For the text-containing cell, return its midpoint in (X, Y) coordinate format. 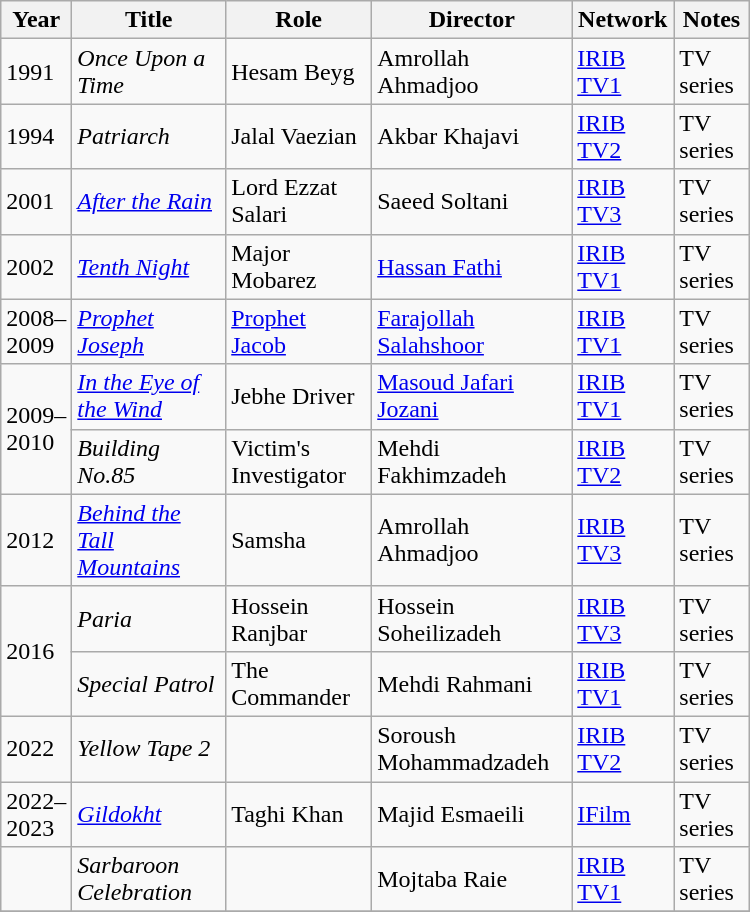
Gildokht (149, 814)
In the Eye of the Wind (149, 396)
Title (149, 20)
Network (623, 20)
1994 (36, 136)
2002 (36, 266)
Soroush Mohammadzadeh (472, 748)
Year (36, 20)
2022 (36, 748)
Majid Esmaeili (472, 814)
The Commander (299, 684)
Sarbaroon Celebration (149, 880)
Taghi Khan (299, 814)
Jebhe Driver (299, 396)
Hesam Beyg (299, 72)
Once Upon a Time (149, 72)
Masoud Jafari Jozani (472, 396)
2016 (36, 651)
Behind the Tall Mountains (149, 540)
Building No.85 (149, 462)
1991 (36, 72)
Yellow Tape 2 (149, 748)
Paria (149, 618)
2008–2009 (36, 332)
After the Rain (149, 202)
Mehdi Rahmani (472, 684)
2001 (36, 202)
Victim's Investigator (299, 462)
Tenth Night (149, 266)
Farajollah Salahshoor (472, 332)
Special Patrol (149, 684)
2012 (36, 540)
2022–2023 (36, 814)
Prophet Joseph (149, 332)
Director (472, 20)
Prophet Jacob (299, 332)
Samsha (299, 540)
IFilm (623, 814)
Mojtaba Raie (472, 880)
Patriarch (149, 136)
Mehdi Fakhimzadeh (472, 462)
Notes (712, 20)
Hossein Ranjbar (299, 618)
Hassan Fathi (472, 266)
2009–2010 (36, 429)
Lord Ezzat Salari (299, 202)
Akbar Khajavi (472, 136)
Saeed Soltani (472, 202)
Major Mobarez (299, 266)
Hossein Soheilizadeh (472, 618)
Role (299, 20)
Jalal Vaezian (299, 136)
